From the cell containing the given text, extract its center point as (x, y) coordinate. 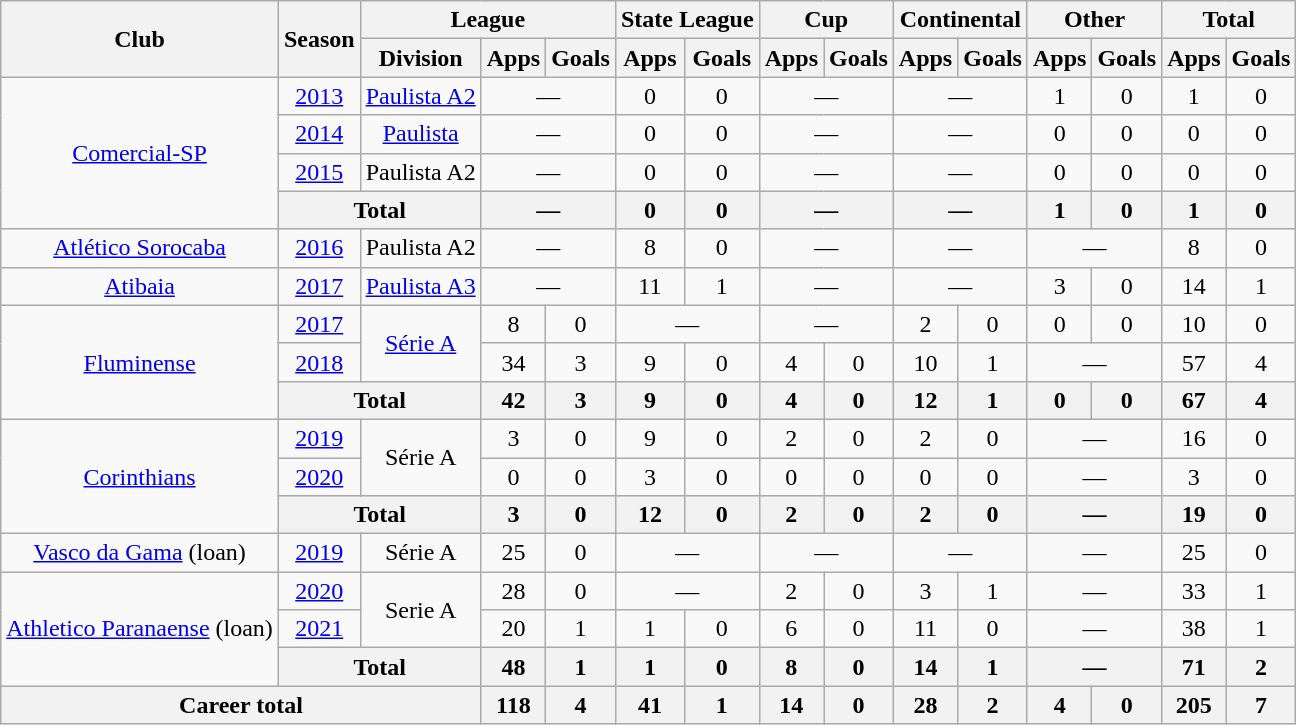
2021 (319, 629)
Corinthians (140, 476)
6 (791, 629)
Vasco da Gama (loan) (140, 553)
118 (513, 705)
67 (1194, 400)
Career total (241, 705)
Other (1094, 20)
57 (1194, 362)
Fluminense (140, 362)
33 (1194, 591)
41 (650, 705)
State League (687, 20)
71 (1194, 667)
38 (1194, 629)
Cup (826, 20)
16 (1194, 438)
Comercial-SP (140, 153)
34 (513, 362)
Paulista A3 (420, 286)
Continental (960, 20)
League (488, 20)
Club (140, 39)
Serie A (420, 610)
2014 (319, 134)
19 (1194, 515)
Division (420, 58)
2018 (319, 362)
42 (513, 400)
Athletico Paranaense (loan) (140, 629)
2016 (319, 248)
20 (513, 629)
2015 (319, 172)
Atibaia (140, 286)
2013 (319, 96)
205 (1194, 705)
Atlético Sorocaba (140, 248)
7 (1261, 705)
48 (513, 667)
Season (319, 39)
Paulista (420, 134)
